Determine the (x, y) coordinate at the center of the cell enclosing the given text.  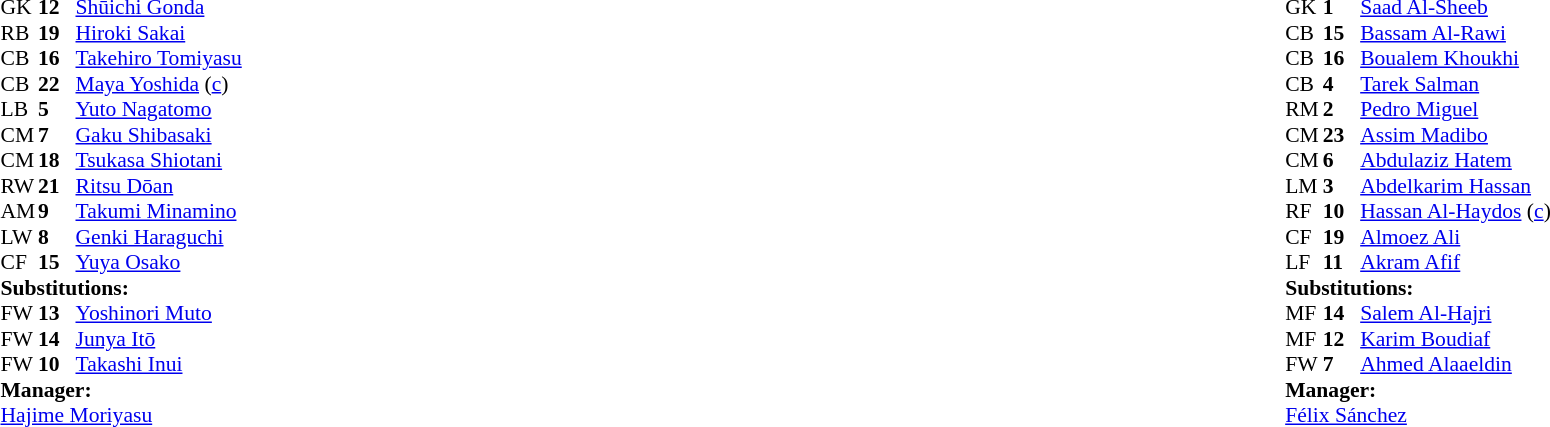
23 (1342, 135)
LM (1304, 186)
Maya Yoshida (c) (159, 84)
LW (19, 237)
2 (1342, 109)
3 (1342, 186)
Yuya Osako (159, 263)
4 (1342, 84)
9 (57, 211)
LF (1304, 263)
Yuto Nagatomo (159, 109)
6 (1342, 161)
Genki Haraguchi (159, 237)
Yoshinori Muto (159, 313)
Junya Itō (159, 339)
Substitutions: (120, 288)
18 (57, 161)
Hiroki Sakai (159, 33)
RF (1304, 211)
RM (1304, 109)
RW (19, 186)
5 (57, 109)
Manager: (120, 390)
8 (57, 237)
Takashi Inui (159, 365)
RB (19, 33)
21 (57, 186)
AM (19, 211)
LB (19, 109)
11 (1342, 263)
12 (1342, 339)
Takumi Minamino (159, 211)
13 (57, 313)
Tsukasa Shiotani (159, 161)
Takehiro Tomiyasu (159, 59)
22 (57, 84)
Gaku Shibasaki (159, 135)
Ritsu Dōan (159, 186)
